Return [x, y] of the center of cell containing provided text 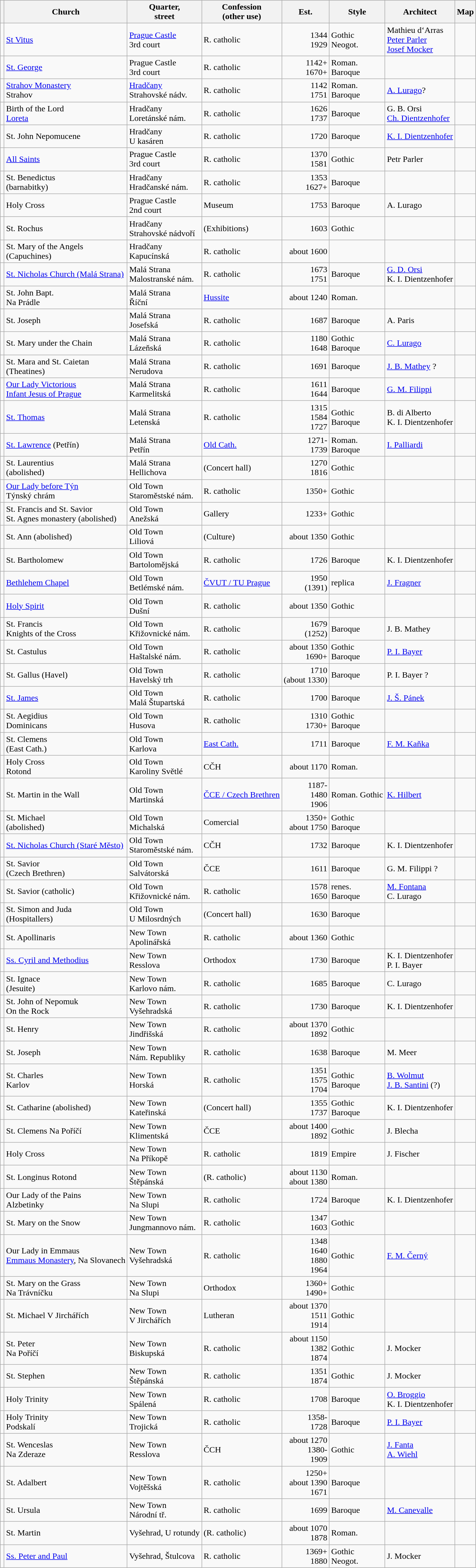
Vyšehrad, U rotundy [164, 1533]
12701816 [306, 468]
New TownNárodní tř. [164, 1510]
Holy Trinity Podskalí [66, 1422]
New TownApolinářská [164, 937]
New TownKlimentská [164, 1131]
about 115013821874 [306, 1348]
New TownJungmannovo nám. [164, 1223]
New TownJindřišská [164, 1029]
St. Gallus (Havel) [66, 674]
St. Clemens (East Cath.) [66, 744]
11421751 [306, 90]
Malá StranaJosefská [164, 320]
1819 [306, 1154]
HradčanyStrahovské nádvoří [164, 228]
St. John Nepomucene [66, 136]
St. Henry [66, 1029]
replica [357, 583]
Old TownMalá Štupartská [164, 698]
Hradčany Hradčanské nám. [164, 182]
Old TownSalvátorská [164, 868]
1726 [306, 560]
Quarter, street [164, 12]
Old TownHaštalské nám. [164, 652]
1187-14801906 [306, 795]
Map [465, 12]
New TownVojtěšská [164, 1482]
St. Nicholas Church (Staré Město) [66, 846]
about 13501690+ [306, 652]
Malá StranaNerudova [164, 366]
St. Martin [66, 1533]
1691 [306, 366]
East Cath. [242, 744]
about 1240 [306, 297]
St. Thomas [66, 417]
St. Francis and St. Savior St. Agnes monastery (abolished) [66, 514]
1180 1648 [306, 344]
St. Savior(Czech Brethren) [66, 868]
G. M. Filippi [420, 390]
1350+about 1750 [306, 822]
about 1360 [306, 937]
St. Nicholas Church (Malá Strana) [66, 274]
J. Š. Pánek [420, 698]
1603 [306, 228]
1708 [306, 1399]
16731751 [306, 274]
Vyšehrad, Štulcova [164, 1556]
131515841727 [306, 417]
Malá StranaLázeňská [164, 344]
St. Rochus [66, 228]
St. Ann (abolished) [66, 537]
St. Clemens Na Poříčí [66, 1131]
St. Longinus Rotond [66, 1177]
Old TownAnežská [164, 514]
St. Catharine (abolished) [66, 1108]
St. Lawrence (Petřín) [66, 445]
1710(about 1330) [306, 674]
K. Hilbert [420, 795]
J. B. Mathey [420, 628]
New TownTrojická [164, 1422]
St. Adalbert [66, 1482]
New TownNa Příkopě [164, 1154]
Comercial [242, 822]
13551737 [306, 1108]
Malá StranaPetřín [164, 445]
G. D. OrsiK. I. Dientzenhofer [420, 274]
13471603 [306, 1223]
HradčanyKapucínská [164, 251]
HradčanyStrahovské nádv. [164, 90]
St. Apollinaris [66, 937]
Old TownBetlémské nám. [164, 583]
Strahov Monastery Strahov [66, 90]
Confession (other use) [242, 12]
ČCH [242, 1450]
St. John of Nepomuk On the Rock [66, 1006]
135115751704 [306, 1080]
Est. [306, 12]
St. Stephen [66, 1376]
G. B. OrsiCh. Dientzenhofer [420, 113]
M. FontanaC. Lurago [420, 891]
A. Paris [420, 320]
Ss. Peter and Paul [66, 1556]
1679(1252) [306, 628]
St. Michael V Jirchářích [66, 1316]
1250+about 13901671 [306, 1482]
16111644 [306, 390]
1720 [306, 136]
16261737 [306, 113]
St. AegidiusDominicans [66, 721]
Empire [357, 1154]
Old Cath. [242, 445]
St. Benedictus(barnabitky) [66, 182]
St. Simon and Juda(Hospitallers) [66, 914]
1950(1391) [306, 583]
J. Fischer [420, 1154]
K. I. DientzenhoferP. I. Bayer [420, 960]
Holy Spirit [66, 606]
St. Mara and St. Caietan (Theatines) [66, 366]
Roman. Gothic [357, 795]
Style [357, 12]
B. di AlbertoK. I. Dientzenhofer [420, 417]
1369+1880 [306, 1556]
St. Charles Karlov [66, 1080]
Architect [420, 12]
F. M. Černý [420, 1256]
St. Savior (catholic) [66, 891]
about 10701878 [306, 1533]
Old TownLiliová [164, 537]
St. Laurentius(abolished) [66, 468]
about 1600 [306, 251]
O. Broggio K. I. Dientzenhofer [420, 1399]
New TownKarlovo nám. [164, 983]
1699 [306, 1510]
1611 [306, 868]
Ss. Cyril and Methodius [66, 960]
1358-1728 [306, 1422]
1687 [306, 320]
St. Peter Na Poříčí [66, 1348]
St. John Bapt. Na Prádle [66, 297]
about 1130 about 1380 [306, 1177]
St. Michael(abolished) [66, 822]
New TownKateřinská [164, 1108]
about 1370 1892 [306, 1029]
New TownHorská [164, 1080]
1142+1670+ [306, 67]
G. M. Filippi ? [420, 868]
St. Martin in the Wall [66, 795]
Old TownMartinská [164, 795]
1700 [306, 698]
St. Mary of the Angels(Capuchines) [66, 251]
St. Mary on the Snow [66, 1223]
St. Castulus [66, 652]
Mathieu d‘ArrasPeter ParlerJosef Mocker [420, 40]
J. B. Mathey ? [420, 366]
about 14001892 [306, 1131]
1271-1739 [306, 445]
New TownBiskupská [164, 1348]
13701581 [306, 159]
St Vitus [66, 40]
Petr Parler [420, 159]
13101730+ [306, 721]
P. I. Bayer ? [420, 674]
St. George [66, 67]
1360+1490+ [306, 1288]
Gothic Baroque [357, 344]
A. Lurago [420, 205]
Old TownMichalská [164, 822]
1630 [306, 914]
1350+ [306, 491]
Our Lady VictoriousInfant Jesus of Prague [66, 390]
J. FantaA. Wiehl [420, 1450]
St. Bartholomew [66, 560]
Holy CrossRotond [66, 767]
St. Ignace(Jesuite) [66, 983]
New TownV Jirchářích [164, 1316]
B. Wolmut J. B. Santini (?) [420, 1080]
Old TownBartolomějská [164, 560]
New TownSpálená [164, 1399]
1233+ [306, 514]
St. Mary under the Chain [66, 344]
1753 [306, 205]
13441929 [306, 40]
HradčanyU kasáren [164, 136]
St. Ursula [66, 1510]
M. Meer [420, 1052]
1724 [306, 1200]
(Exhibitions) [242, 228]
Old Town U Milosrdných [164, 914]
St. Mary on the Grass Na Trávníčku [66, 1288]
Malá StranaHellichova [164, 468]
Hussite [242, 297]
1348164018801964 [306, 1256]
Malá StranaŘíční [164, 297]
Our Lady in Emmaus Emmaus Monastery, Na Slovanech [66, 1256]
St. Wenceslas Na Zderaze [66, 1450]
Our Lady of the Pains Alzbetinky [66, 1200]
I. Palliardi [420, 445]
Old TownKarlova [164, 744]
HradčanyLoretánské nám. [164, 113]
Prague Castle2nd court [164, 205]
Holy Trinity [66, 1399]
Our Lady before TýnTýnský chrám [66, 491]
15781650 [306, 891]
about 1370 1511 1914 [306, 1316]
about 12701380-1909 [306, 1450]
Lutheran [242, 1316]
Birth of the LordLoreta [66, 113]
(Culture) [242, 537]
Malá StranaMalostranské nám. [164, 274]
Old TownHavelský trh [164, 674]
A. Lurago? [420, 90]
Museum [242, 205]
F. M. Kaňka [420, 744]
ČVUT / TU Prague [242, 583]
Church [66, 12]
Old TownKaroliny Světlé [164, 767]
Gallery [242, 514]
J. Blecha [420, 1131]
Old TownHusova [164, 721]
1638 [306, 1052]
St. James [66, 698]
New TownNám. Republiky [164, 1052]
13531627+ [306, 182]
ČCE / Czech Brethren [242, 795]
M. Canevalle [420, 1510]
Malá Strana Letenská [164, 417]
J. Fragner [420, 583]
Old TownDušní [164, 606]
St. Francis Knights of the Cross [66, 628]
Bethlehem Chapel [66, 583]
renes.Baroque [357, 891]
1685 [306, 983]
All Saints [66, 159]
1732 [306, 846]
1711 [306, 744]
Malá StranaKarmelitská [164, 390]
13511874 [306, 1376]
about 1170 [306, 767]
